Determine the [x, y] coordinate at the center of the cell enclosing the given text.  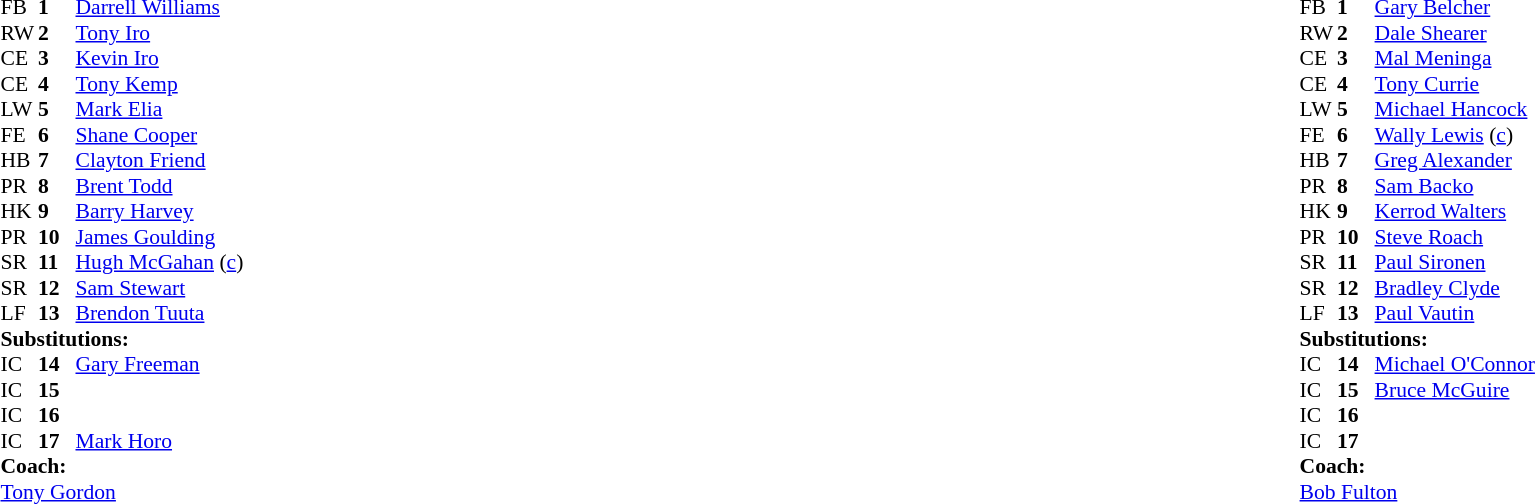
Bruce McGuire [1455, 390]
Sam Backo [1455, 186]
Steve Roach [1455, 237]
Kevin Iro [160, 59]
Mark Horo [160, 441]
Michael O'Connor [1455, 365]
Kerrod Walters [1455, 211]
Bradley Clyde [1455, 288]
Paul Sironen [1455, 263]
Mark Elia [160, 109]
Wally Lewis (c) [1455, 135]
Brendon Tuuta [160, 313]
Mal Meninga [1455, 59]
Michael Hancock [1455, 109]
Tony Currie [1455, 84]
Gary Freeman [160, 365]
Dale Shearer [1455, 33]
Barry Harvey [160, 211]
Paul Vautin [1455, 313]
Brent Todd [160, 186]
Tony Kemp [160, 84]
Greg Alexander [1455, 161]
Tony Iro [160, 33]
James Goulding [160, 237]
Shane Cooper [160, 135]
Clayton Friend [160, 161]
Sam Stewart [160, 288]
Hugh McGahan (c) [160, 263]
